Scan for the cell matching the given text and deliver its [X, Y] coordinate at center. 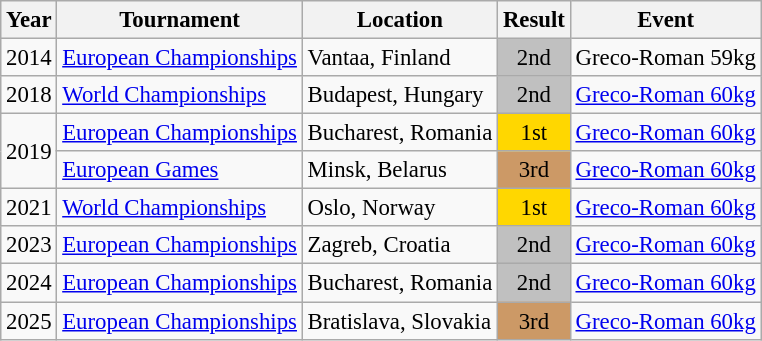
2021 [29, 208]
Budapest, Hungary [400, 95]
Bratislava, Slovakia [400, 321]
Zagreb, Croatia [400, 245]
2025 [29, 321]
European Games [180, 170]
Vantaa, Finland [400, 58]
Event [666, 20]
2018 [29, 95]
Minsk, Belarus [400, 170]
Year [29, 20]
Result [534, 20]
Oslo, Norway [400, 208]
2023 [29, 245]
Greco-Roman 59kg [666, 58]
2019 [29, 152]
Tournament [180, 20]
2014 [29, 58]
Location [400, 20]
2024 [29, 283]
